Return [x, y] of the center of cell containing provided text 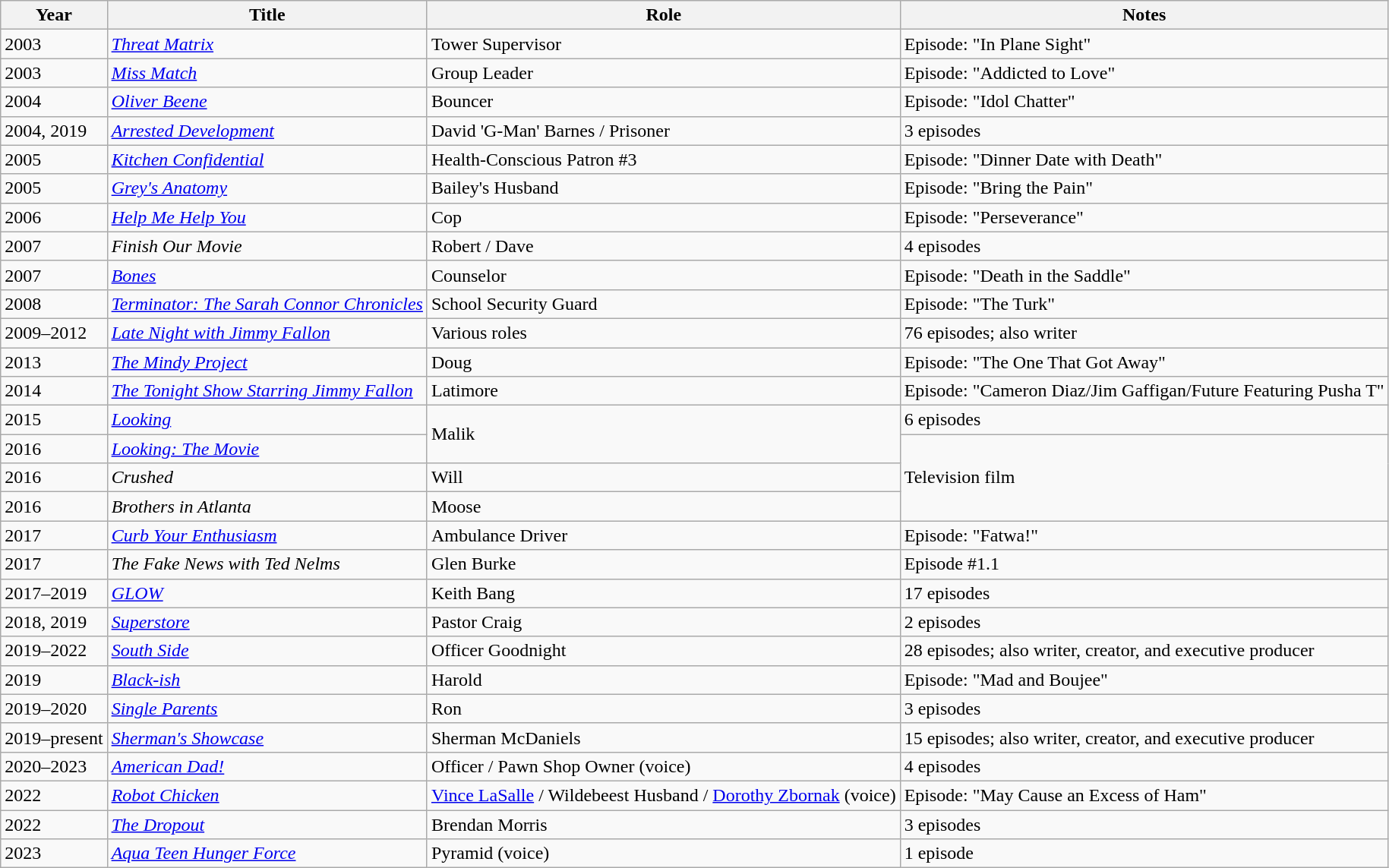
2009–2012 [54, 333]
Aqua Teen Hunger Force [267, 854]
15 episodes; also writer, creator, and executive producer [1144, 737]
Doug [664, 362]
Episode: "Addicted to Love" [1144, 73]
Year [54, 15]
Keith Bang [664, 593]
Officer Goodnight [664, 651]
2017–2019 [54, 593]
Robert / Dave [664, 246]
Episode: "Perseverance" [1144, 217]
2013 [54, 362]
Terminator: The Sarah Connor Chronicles [267, 304]
Black-ish [267, 680]
Television film [1144, 478]
2020–2023 [54, 766]
Looking: The Movie [267, 449]
6 episodes [1144, 420]
The Tonight Show Starring Jimmy Fallon [267, 391]
Episode: "Death in the Saddle" [1144, 275]
David 'G-Man' Barnes / Prisoner [664, 131]
28 episodes; also writer, creator, and executive producer [1144, 651]
Role [664, 15]
Arrested Development [267, 131]
American Dad! [267, 766]
Single Parents [267, 709]
Episode: "In Plane Sight" [1144, 44]
Sherman's Showcase [267, 737]
Curb Your Enthusiasm [267, 535]
Miss Match [267, 73]
Officer / Pawn Shop Owner (voice) [664, 766]
Harold [664, 680]
Notes [1144, 15]
Various roles [664, 333]
2008 [54, 304]
Title [267, 15]
Tower Supervisor [664, 44]
Bouncer [664, 102]
Episode: "Dinner Date with Death" [1144, 159]
Counselor [664, 275]
Malik [664, 434]
Robot Chicken [267, 795]
2 episodes [1144, 622]
Oliver Beene [267, 102]
Sherman McDaniels [664, 737]
Episode: "May Cause an Excess of Ham" [1144, 795]
Group Leader [664, 73]
Help Me Help You [267, 217]
1 episode [1144, 854]
2023 [54, 854]
76 episodes; also writer [1144, 333]
Cop [664, 217]
The Fake News with Ted Nelms [267, 564]
Finish Our Movie [267, 246]
Moose [664, 507]
Crushed [267, 478]
Episode: "Fatwa!" [1144, 535]
Episode: "Idol Chatter" [1144, 102]
The Mindy Project [267, 362]
The Dropout [267, 824]
Late Night with Jimmy Fallon [267, 333]
Ron [664, 709]
School Security Guard [664, 304]
Brothers in Atlanta [267, 507]
Pastor Craig [664, 622]
Threat Matrix [267, 44]
Ambulance Driver [664, 535]
2015 [54, 420]
Episode: "Mad and Boujee" [1144, 680]
Bailey's Husband [664, 188]
Pyramid (voice) [664, 854]
2019–2022 [54, 651]
2004, 2019 [54, 131]
2006 [54, 217]
Superstore [267, 622]
Episode #1.1 [1144, 564]
Bones [267, 275]
2004 [54, 102]
Grey's Anatomy [267, 188]
2019–2020 [54, 709]
Latimore [664, 391]
Looking [267, 420]
Vince LaSalle / Wildebeest Husband / Dorothy Zbornak (voice) [664, 795]
Episode: "Cameron Diaz/Jim Gaffigan/Future Featuring Pusha T" [1144, 391]
2019–present [54, 737]
Health-Conscious Patron #3 [664, 159]
2014 [54, 391]
Kitchen Confidential [267, 159]
17 episodes [1144, 593]
Episode: "The One That Got Away" [1144, 362]
Episode: "Bring the Pain" [1144, 188]
Glen Burke [664, 564]
GLOW [267, 593]
South Side [267, 651]
Brendan Morris [664, 824]
Episode: "The Turk" [1144, 304]
2019 [54, 680]
Will [664, 478]
2018, 2019 [54, 622]
